Extract the (x, y) coordinate from the center of the cell holding the provided text.  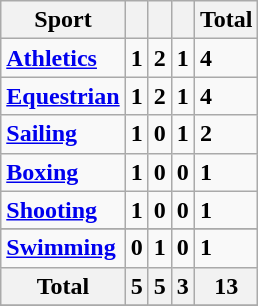
Sport (63, 20)
Sailing (63, 134)
3 (182, 286)
13 (226, 286)
Swimming (63, 248)
Shooting (63, 210)
Equestrian (63, 96)
Athletics (63, 58)
Boxing (63, 172)
